Output the (x, y) coordinate of the center of the cell containing the given text.  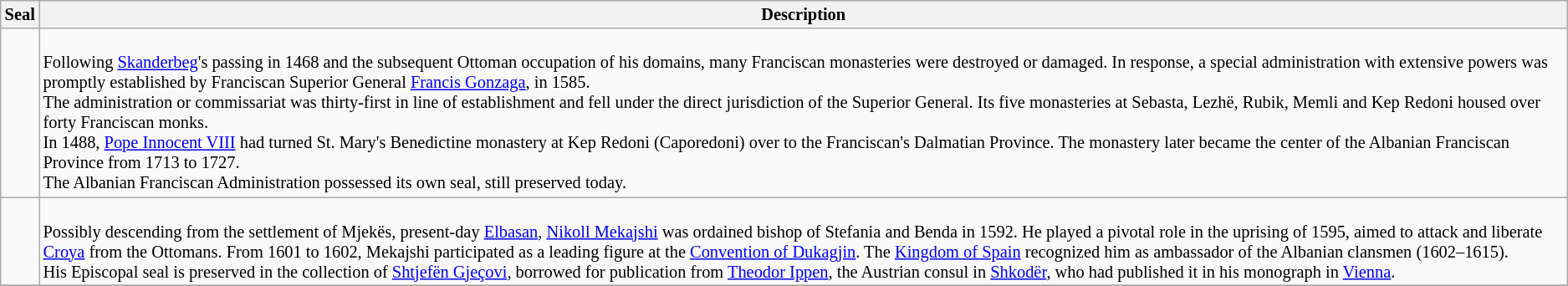
Description (804, 14)
Seal (20, 14)
